Determine the [X, Y] coordinate at the center of the cell enclosing the given text.  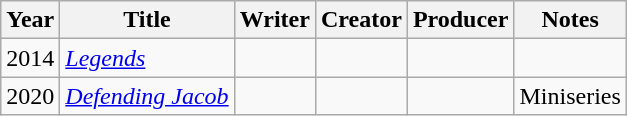
Writer [274, 20]
Defending Jacob [147, 96]
Creator [361, 20]
Year [30, 20]
Miniseries [570, 96]
Legends [147, 58]
Title [147, 20]
Notes [570, 20]
2014 [30, 58]
2020 [30, 96]
Producer [460, 20]
